Detect which cell encompasses the target text, then output its [x, y] center coordinate. 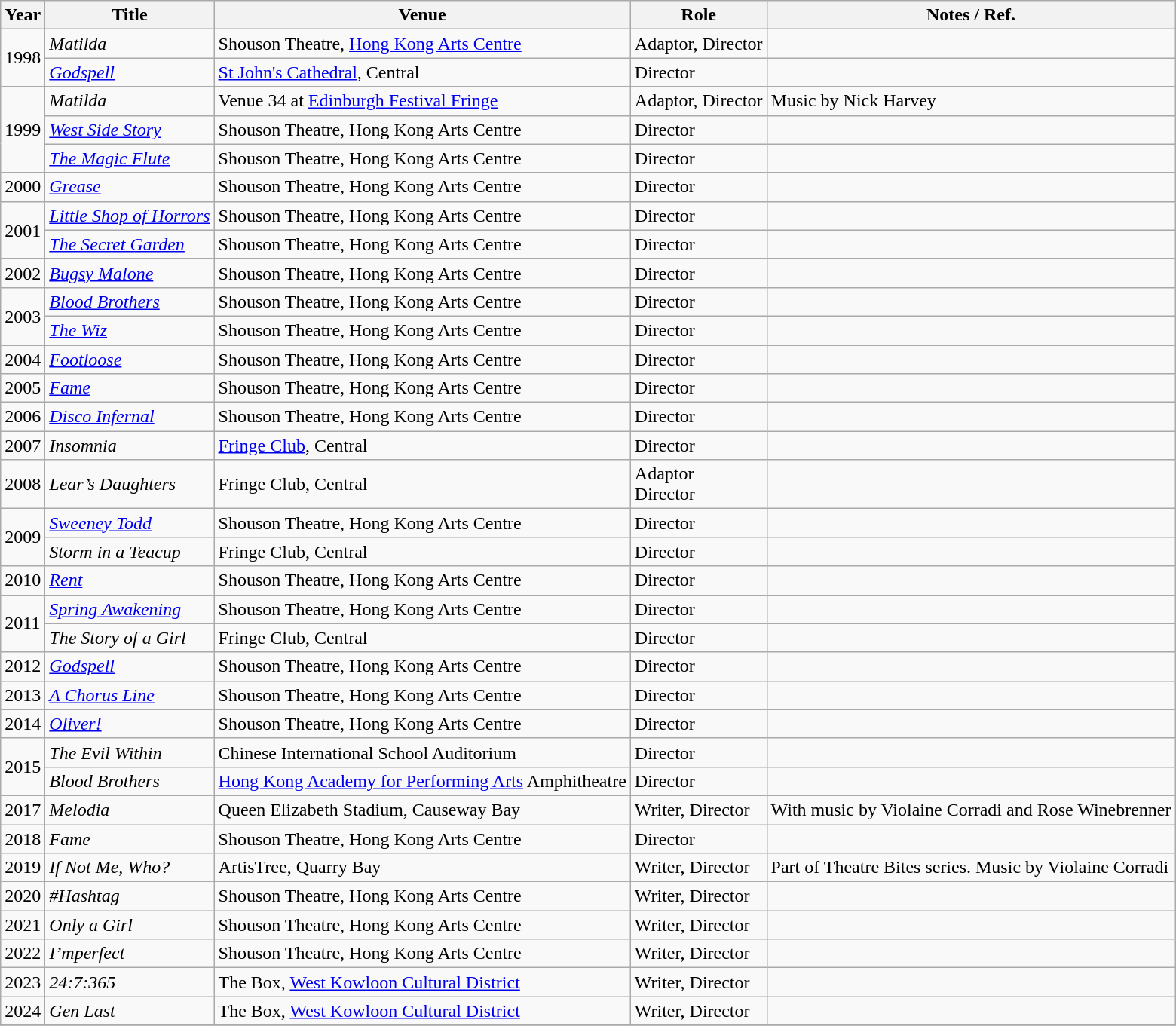
2010 [23, 580]
2012 [23, 666]
Music by Nick Harvey [971, 101]
2017 [23, 810]
Lear’s Daughters [130, 484]
Only a Girl [130, 925]
Storm in a Teacup [130, 552]
Disco Infernal [130, 417]
The Story of a Girl [130, 638]
A Chorus Line [130, 695]
2006 [23, 417]
I’mperfect [130, 954]
Notes / Ref. [971, 15]
Insomnia [130, 446]
Grease [130, 187]
2011 [23, 623]
Adaptor Director [698, 484]
24:7:365 [130, 982]
Queen Elizabeth Stadium, Causeway Bay [422, 810]
The Magic Flute [130, 158]
Title [130, 15]
2020 [23, 896]
2014 [23, 724]
2015 [23, 767]
Hong Kong Academy for Performing Arts Amphitheatre [422, 781]
Sweeney Todd [130, 523]
St John's Cathedral, Central [422, 72]
2024 [23, 1011]
2009 [23, 538]
2019 [23, 868]
2007 [23, 446]
West Side Story [130, 130]
Oliver! [130, 724]
2021 [23, 925]
Gen Last [130, 1011]
Spring Awakening [130, 609]
2003 [23, 316]
2022 [23, 954]
2018 [23, 839]
The Wiz [130, 330]
If Not Me, Who? [130, 868]
Melodia [130, 810]
2002 [23, 273]
2001 [23, 230]
1998 [23, 58]
#Hashtag [130, 896]
2004 [23, 360]
2008 [23, 484]
Venue [422, 15]
Year [23, 15]
2023 [23, 982]
Part of Theatre Bites series. Music by Violaine Corradi [971, 868]
ArtisTree, Quarry Bay [422, 868]
The Evil Within [130, 752]
Role [698, 15]
2013 [23, 695]
With music by Violaine Corradi and Rose Winebrenner [971, 810]
Venue 34 at Edinburgh Festival Fringe [422, 101]
2000 [23, 187]
1999 [23, 130]
Rent [130, 580]
The Secret Garden [130, 244]
2005 [23, 388]
Little Shop of Horrors [130, 216]
Footloose [130, 360]
Bugsy Malone [130, 273]
Chinese International School Auditorium [422, 752]
